For the text-containing cell, return its midpoint in [x, y] coordinate format. 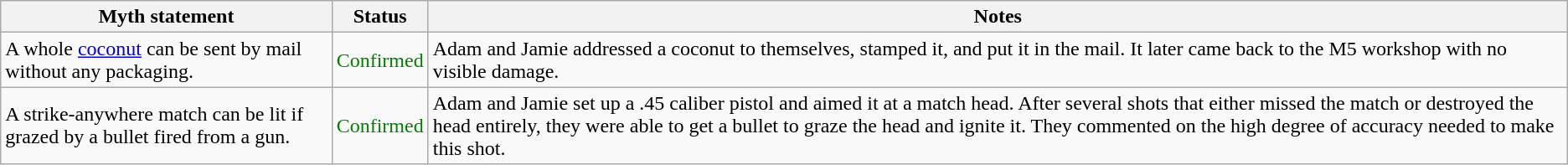
Status [380, 17]
A strike-anywhere match can be lit if grazed by a bullet fired from a gun. [166, 126]
A whole coconut can be sent by mail without any packaging. [166, 60]
Myth statement [166, 17]
Notes [998, 17]
Adam and Jamie addressed a coconut to themselves, stamped it, and put it in the mail. It later came back to the M5 workshop with no visible damage. [998, 60]
